For the text-containing cell, return its midpoint in [X, Y] coordinate format. 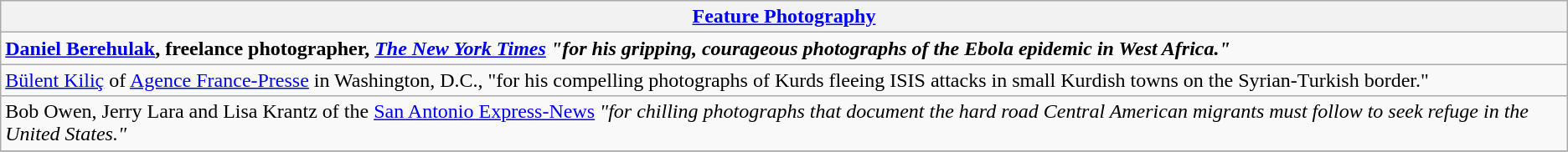
Daniel Berehulak, freelance photographer, The New York Times "for his gripping, courageous photographs of the Ebola epidemic in West Africa." [784, 48]
Feature Photography [784, 17]
